For the text-containing cell, return its midpoint in (X, Y) coordinate format. 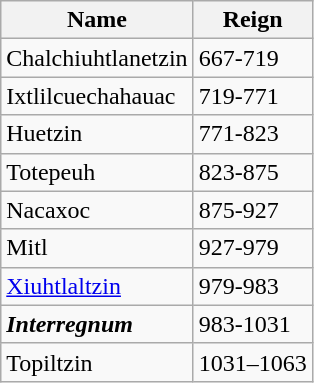
Xiuhtlaltzin (97, 286)
Interregnum (97, 324)
719-771 (252, 96)
667-719 (252, 58)
Ixtlilcuechahauac (97, 96)
927-979 (252, 248)
Chalchiuhtlanetzin (97, 58)
1031–1063 (252, 362)
875-927 (252, 210)
Totepeuh (97, 172)
Nacaxoc (97, 210)
Mitl (97, 248)
771-823 (252, 134)
979-983 (252, 286)
Name (97, 20)
983-1031 (252, 324)
Topiltzin (97, 362)
Huetzin (97, 134)
Reign (252, 20)
823-875 (252, 172)
